Return (X, Y) of the center of cell containing provided text 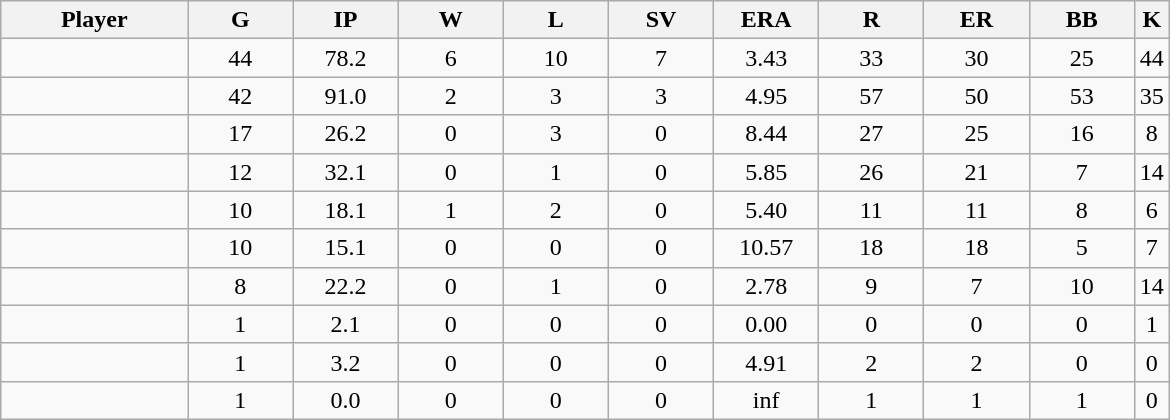
2.1 (346, 324)
12 (240, 172)
42 (240, 96)
0.0 (346, 400)
57 (872, 96)
Player (94, 20)
4.91 (766, 362)
78.2 (346, 58)
8.44 (766, 134)
L (556, 20)
IP (346, 20)
5 (1082, 248)
0.00 (766, 324)
3.43 (766, 58)
G (240, 20)
W (450, 20)
35 (1152, 96)
3.2 (346, 362)
26.2 (346, 134)
16 (1082, 134)
ER (976, 20)
5.40 (766, 210)
53 (1082, 96)
21 (976, 172)
30 (976, 58)
ERA (766, 20)
91.0 (346, 96)
26 (872, 172)
4.95 (766, 96)
22.2 (346, 286)
5.85 (766, 172)
R (872, 20)
SV (660, 20)
33 (872, 58)
17 (240, 134)
K (1152, 20)
10.57 (766, 248)
18.1 (346, 210)
BB (1082, 20)
15.1 (346, 248)
2.78 (766, 286)
9 (872, 286)
32.1 (346, 172)
inf (766, 400)
27 (872, 134)
50 (976, 96)
